Detect which cell encompasses the target text, then output its (x, y) center coordinate. 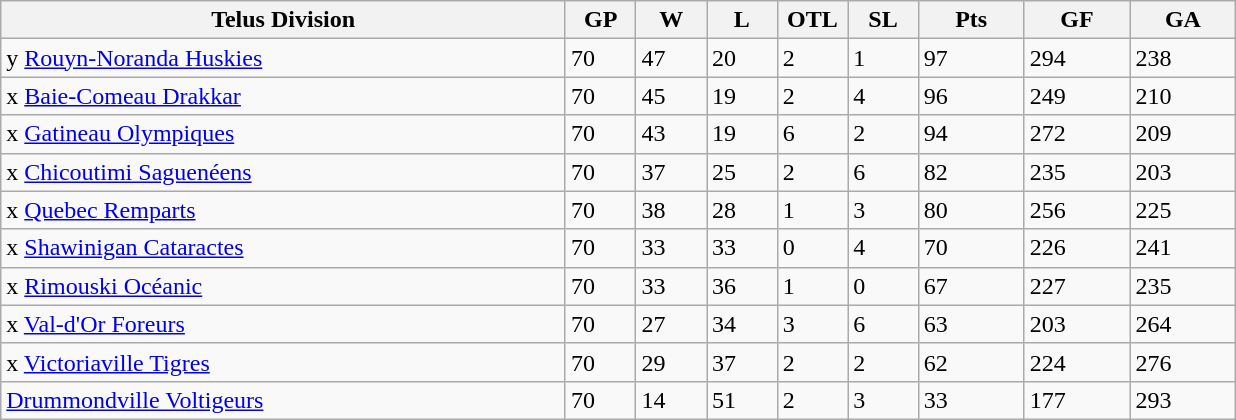
177 (1077, 400)
Pts (971, 20)
225 (1183, 210)
x Val-d'Or Foreurs (284, 324)
272 (1077, 134)
224 (1077, 362)
x Shawinigan Cataractes (284, 248)
x Gatineau Olympiques (284, 134)
x Rimouski Océanic (284, 286)
249 (1077, 96)
94 (971, 134)
226 (1077, 248)
28 (742, 210)
x Quebec Remparts (284, 210)
L (742, 20)
x Victoriaville Tigres (284, 362)
27 (672, 324)
14 (672, 400)
GA (1183, 20)
34 (742, 324)
276 (1183, 362)
241 (1183, 248)
227 (1077, 286)
67 (971, 286)
96 (971, 96)
43 (672, 134)
SL (884, 20)
x Chicoutimi Saguenéens (284, 172)
209 (1183, 134)
238 (1183, 58)
38 (672, 210)
OTL (812, 20)
82 (971, 172)
25 (742, 172)
29 (672, 362)
Telus Division (284, 20)
x Baie-Comeau Drakkar (284, 96)
62 (971, 362)
20 (742, 58)
97 (971, 58)
63 (971, 324)
210 (1183, 96)
W (672, 20)
47 (672, 58)
Drummondville Voltigeurs (284, 400)
y Rouyn-Noranda Huskies (284, 58)
51 (742, 400)
264 (1183, 324)
GF (1077, 20)
36 (742, 286)
293 (1183, 400)
256 (1077, 210)
45 (672, 96)
GP (600, 20)
80 (971, 210)
294 (1077, 58)
